Identify which cell holds the provided text, then report its (X, Y) central coordinate. 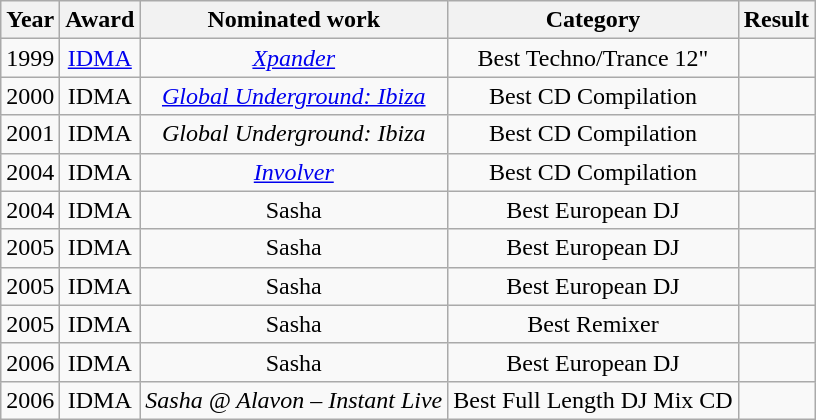
1999 (30, 58)
Xpander (294, 58)
2000 (30, 96)
Year (30, 20)
Involver (294, 172)
Category (593, 20)
Result (776, 20)
Award (100, 20)
Nominated work (294, 20)
Best Remixer (593, 324)
Best Full Length DJ Mix CD (593, 400)
2001 (30, 134)
Sasha @ Alavon – Instant Live (294, 400)
Best Techno/Trance 12" (593, 58)
